Determine the [X, Y] coordinate at the center of the cell enclosing the given text.  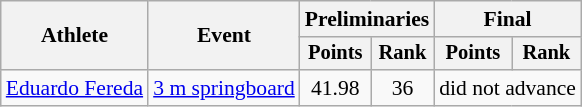
Preliminaries [367, 19]
41.98 [336, 88]
Athlete [74, 36]
Eduardo Fereda [74, 88]
3 m springboard [224, 88]
36 [402, 88]
Event [224, 36]
Final [508, 19]
did not advance [508, 88]
